Find where the given text appears and provide that cell's center as [X, Y] coordinate. 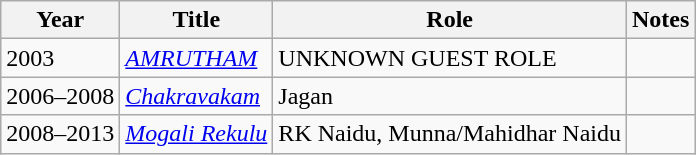
Jagan [450, 96]
UNKNOWN GUEST ROLE [450, 58]
2008–2013 [60, 134]
AMRUTHAM [196, 58]
2003 [60, 58]
Mogali Rekulu [196, 134]
Notes [661, 20]
2006–2008 [60, 96]
Role [450, 20]
Year [60, 20]
Chakravakam [196, 96]
Title [196, 20]
RK Naidu, Munna/Mahidhar Naidu [450, 134]
